Capture the cell that displays the provided text and extract its (X, Y) central coordinate. 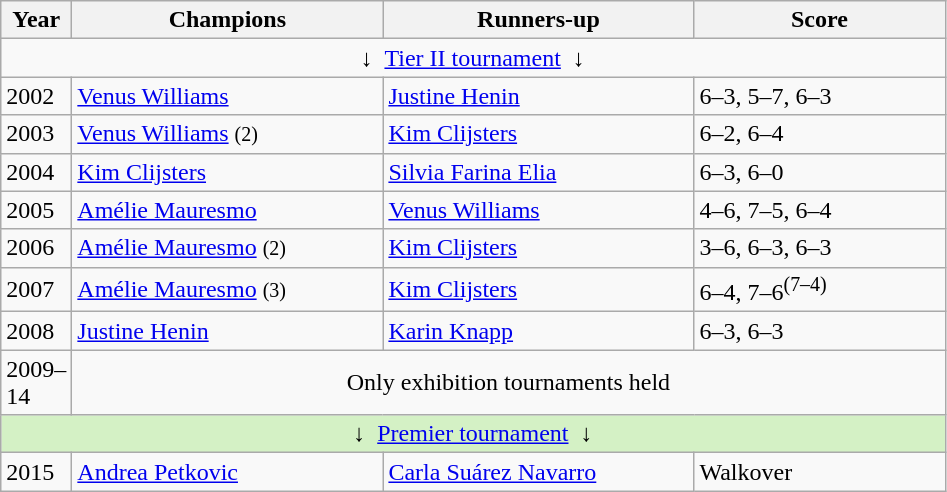
Venus Williams (2) (228, 134)
Score (820, 20)
6–2, 6–4 (820, 134)
Runners-up (538, 20)
6–4, 7–6(7–4) (820, 290)
↓ Tier II tournament ↓ (473, 58)
Karin Knapp (538, 331)
6–3, 5–7, 6–3 (820, 96)
Amélie Mauresmo (2) (228, 248)
Amélie Mauresmo (228, 210)
Champions (228, 20)
3–6, 6–3, 6–3 (820, 248)
Walkover (820, 472)
Carla Suárez Navarro (538, 472)
6–3, 6–3 (820, 331)
Year (36, 20)
2015 (36, 472)
2003 (36, 134)
2009–14 (36, 382)
2007 (36, 290)
2005 (36, 210)
Only exhibition tournaments held (508, 382)
↓ Premier tournament ↓ (473, 434)
2002 (36, 96)
2008 (36, 331)
Andrea Petkovic (228, 472)
6–3, 6–0 (820, 172)
2006 (36, 248)
Amélie Mauresmo (3) (228, 290)
2004 (36, 172)
4–6, 7–5, 6–4 (820, 210)
Silvia Farina Elia (538, 172)
